Find where the given text appears and provide that cell's center as (x, y) coordinate. 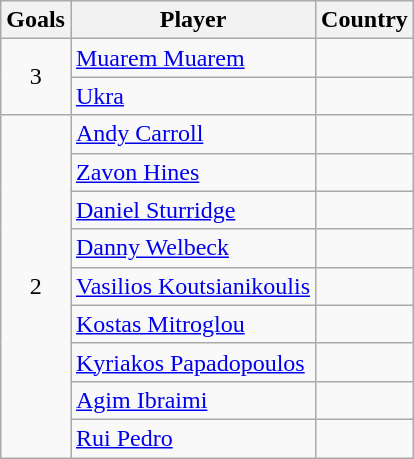
Muarem Muarem (192, 58)
Vasilios Koutsianikoulis (192, 286)
3 (36, 77)
Danny Welbeck (192, 248)
Player (192, 20)
Kostas Mitroglou (192, 324)
Rui Pedro (192, 438)
Goals (36, 20)
2 (36, 286)
Daniel Sturridge (192, 210)
Zavon Hines (192, 172)
Ukra (192, 96)
Andy Carroll (192, 134)
Country (365, 20)
Agim Ibraimi (192, 400)
Kyriakos Papadopoulos (192, 362)
